Detect which cell encompasses the target text, then output its (x, y) center coordinate. 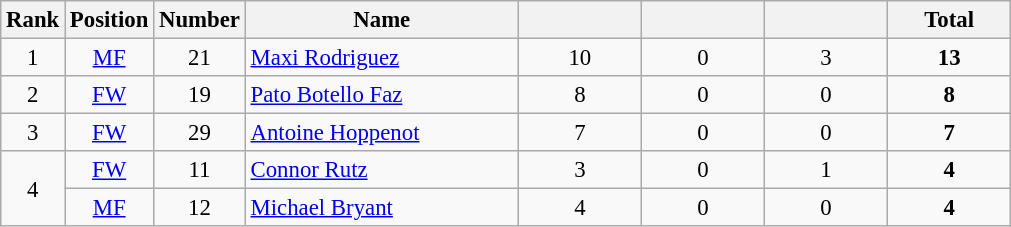
Maxi Rodriguez (382, 58)
Rank (33, 20)
Total (950, 20)
Connor Rutz (382, 170)
11 (200, 170)
Antoine Hoppenot (382, 133)
2 (33, 95)
Pato Botello Faz (382, 95)
Position (110, 20)
12 (200, 208)
19 (200, 95)
29 (200, 133)
Michael Bryant (382, 208)
Number (200, 20)
13 (950, 58)
Name (382, 20)
21 (200, 58)
10 (580, 58)
